Locate the cell with the specified text and output its (x, y) center coordinate. 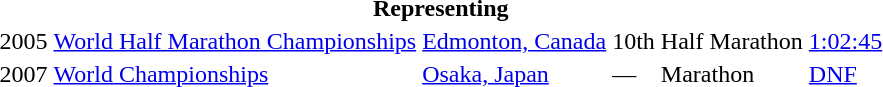
World Half Marathon Championships (235, 41)
Edmonton, Canada (514, 41)
Half Marathon (732, 41)
10th (634, 41)
1:02:45 (845, 41)
